Return [X, Y] of the center of cell containing provided text 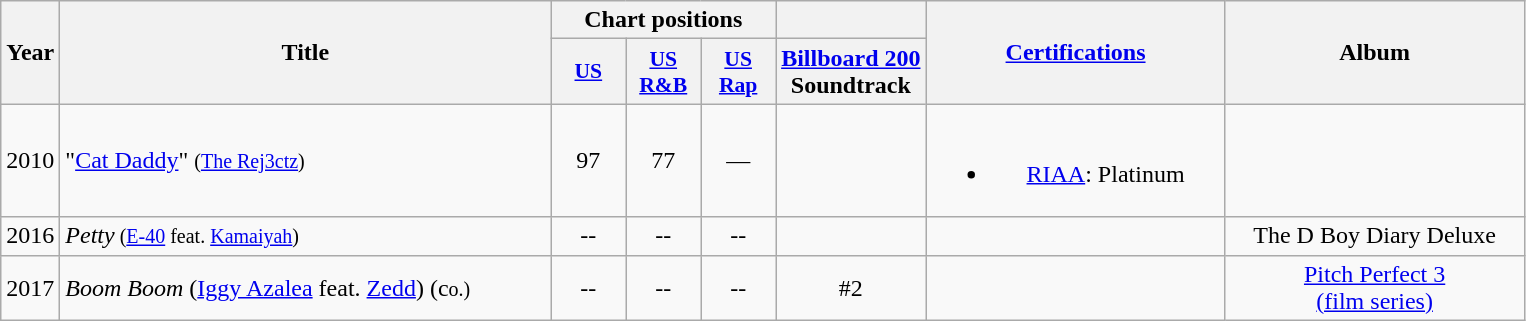
"Cat Daddy" (The Rej3ctz) [306, 160]
Title [306, 52]
Petty (E-40 feat. Kamaiyah) [306, 236]
US [588, 72]
97 [588, 160]
2016 [30, 236]
Certifications [1076, 52]
Chart positions [664, 20]
RIAA: Platinum [1076, 160]
US Rap [738, 72]
Boom Boom (Iggy Azalea feat. Zedd) (co.) [306, 288]
Year [30, 52]
#2 [851, 288]
2017 [30, 288]
Billboard 200Soundtrack [851, 72]
US R&B [664, 72]
The D Boy Diary Deluxe [1374, 236]
— [738, 160]
2010 [30, 160]
Pitch Perfect 3(film series) [1374, 288]
77 [664, 160]
Album [1374, 52]
